For the text-containing cell, return its midpoint in [X, Y] coordinate format. 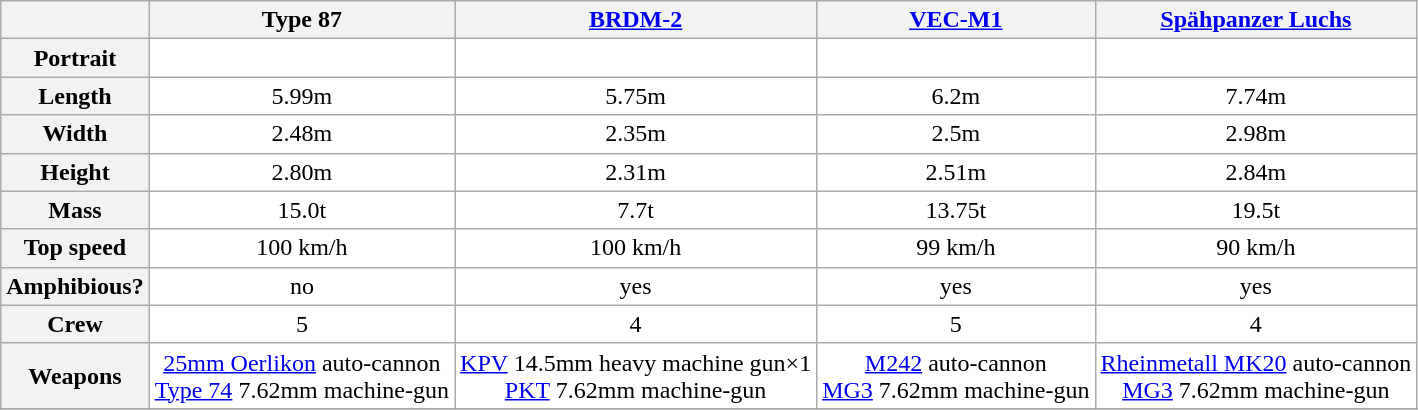
Top speed [75, 248]
2.80m [302, 172]
5.75m [636, 96]
99 km/h [956, 248]
M242 auto-cannonMG3 7.62mm machine-gun [956, 376]
2.5m [956, 134]
2.48m [302, 134]
90 km/h [1256, 248]
BRDM-2 [636, 20]
no [302, 286]
Amphibious? [75, 286]
6.2m [956, 96]
VEC-M1 [956, 20]
Height [75, 172]
2.98m [1256, 134]
15.0t [302, 210]
7.74m [1256, 96]
7.7t [636, 210]
13.75t [956, 210]
Width [75, 134]
5.99m [302, 96]
25mm Oerlikon auto-cannonType 74 7.62mm machine-gun [302, 376]
Crew [75, 324]
2.31m [636, 172]
2.35m [636, 134]
Rheinmetall MK20 auto-cannon MG3 7.62mm machine-gun [1256, 376]
2.84m [1256, 172]
Mass [75, 210]
Type 87 [302, 20]
Portrait [75, 58]
2.51m [956, 172]
KPV 14.5mm heavy machine gun×1PKT 7.62mm machine-gun [636, 376]
Weapons [75, 376]
Length [75, 96]
Spähpanzer Luchs [1256, 20]
19.5t [1256, 210]
